Find where the given text appears and provide that cell's center as [X, Y] coordinate. 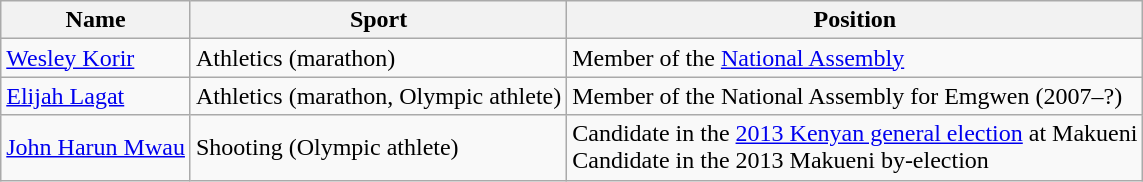
Elijah Lagat [96, 96]
Wesley Korir [96, 58]
Position [855, 20]
Athletics (marathon, Olympic athlete) [378, 96]
Athletics (marathon) [378, 58]
Member of the National Assembly for Emgwen (2007–?) [855, 96]
Candidate in the 2013 Kenyan general election at MakueniCandidate in the 2013 Makueni by-election [855, 148]
John Harun Mwau [96, 148]
Shooting (Olympic athlete) [378, 148]
Member of the National Assembly [855, 58]
Name [96, 20]
Sport [378, 20]
